From the cell containing the given text, extract its center point as (x, y) coordinate. 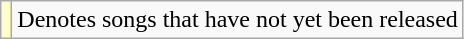
Denotes songs that have not yet been released (238, 20)
